Capture the cell that displays the provided text and extract its [X, Y] central coordinate. 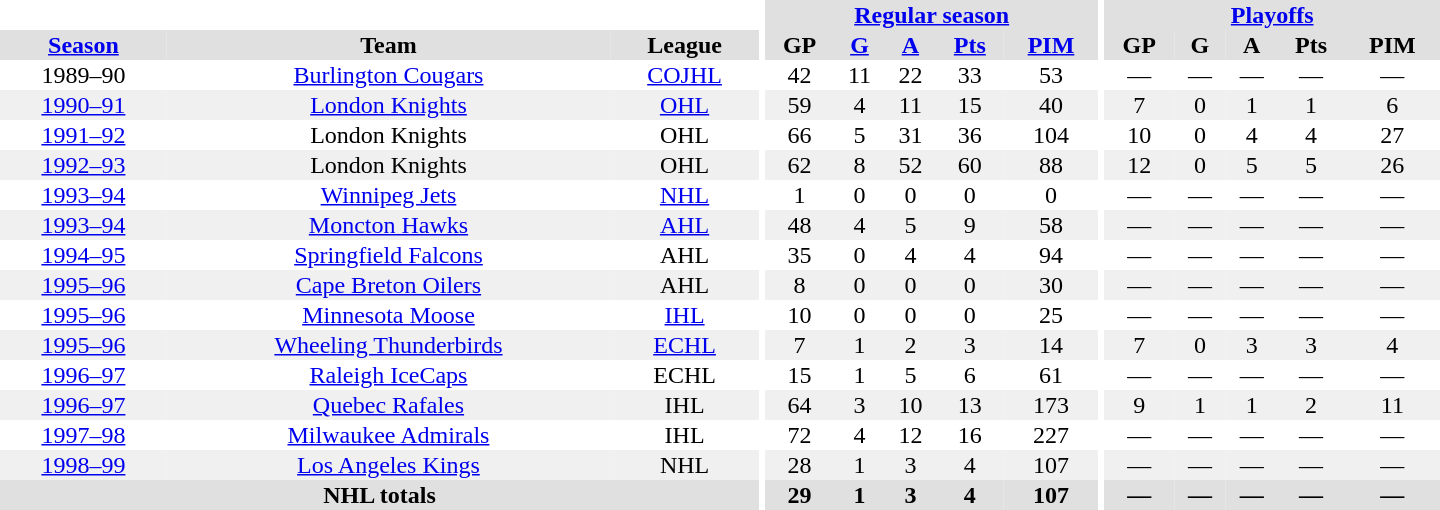
48 [800, 225]
Burlington Cougars [388, 75]
1991–92 [84, 135]
1992–93 [84, 165]
Wheeling Thunderbirds [388, 345]
25 [1050, 315]
52 [911, 165]
31 [911, 135]
1994–95 [84, 255]
Raleigh IceCaps [388, 375]
Milwaukee Admirals [388, 435]
16 [970, 435]
COJHL [684, 75]
28 [800, 465]
72 [800, 435]
Regular season [932, 15]
22 [911, 75]
Minnesota Moose [388, 315]
Team [388, 45]
Winnipeg Jets [388, 195]
27 [1392, 135]
42 [800, 75]
61 [1050, 375]
58 [1050, 225]
173 [1050, 405]
26 [1392, 165]
Los Angeles Kings [388, 465]
33 [970, 75]
59 [800, 105]
30 [1050, 285]
1989–90 [84, 75]
40 [1050, 105]
Quebec Rafales [388, 405]
1990–91 [84, 105]
36 [970, 135]
29 [800, 495]
60 [970, 165]
94 [1050, 255]
13 [970, 405]
104 [1050, 135]
Playoffs [1272, 15]
64 [800, 405]
Season [84, 45]
66 [800, 135]
53 [1050, 75]
1998–99 [84, 465]
227 [1050, 435]
League [684, 45]
62 [800, 165]
Moncton Hawks [388, 225]
Cape Breton Oilers [388, 285]
88 [1050, 165]
1997–98 [84, 435]
14 [1050, 345]
NHL totals [380, 495]
35 [800, 255]
Springfield Falcons [388, 255]
